Return [x, y] of the center of cell containing provided text 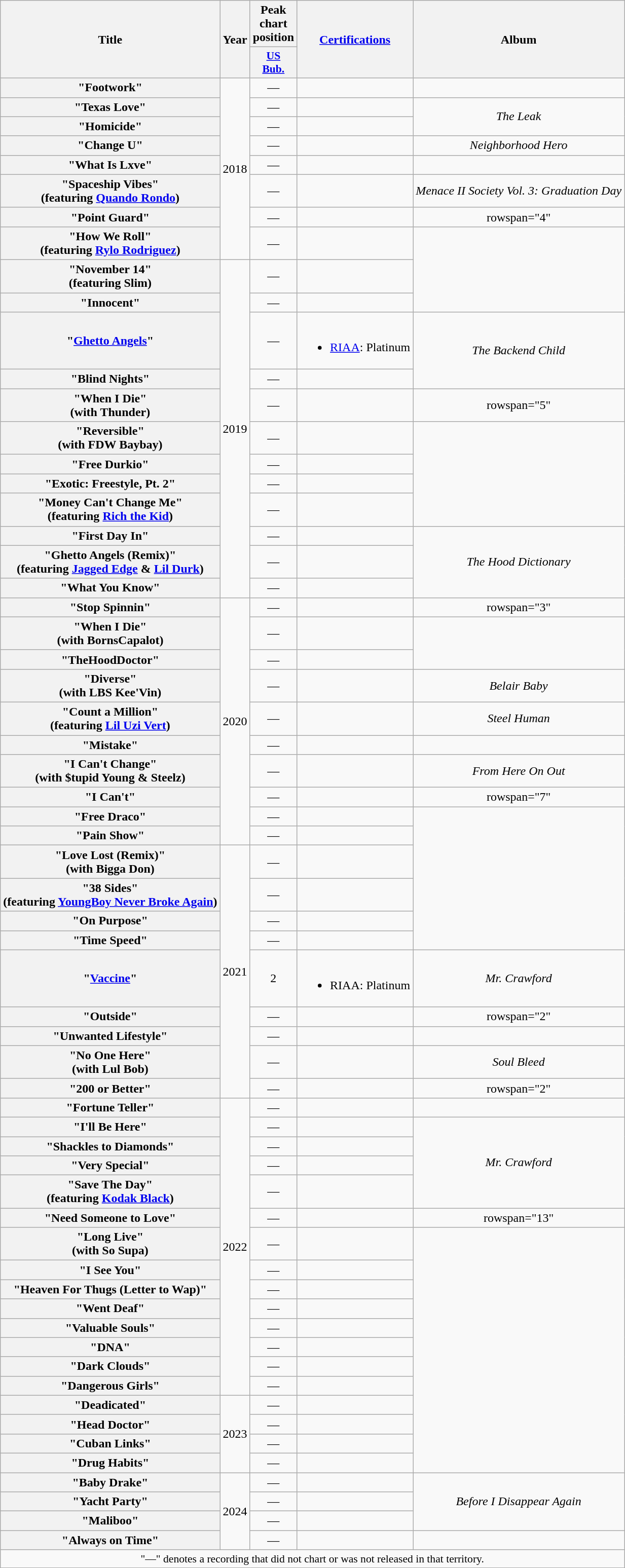
"Texas Love" [111, 107]
"Time Speed" [111, 940]
"Drug Habits" [111, 1463]
2023 [235, 1434]
"Save The Day"(featuring Kodak Black) [111, 1192]
"Free Durkio" [111, 464]
2024 [235, 1511]
2021 [235, 972]
"When I Die"(with BornsCapalot) [111, 633]
Soul Bleed [519, 1062]
"I Can't Change"(with $tupid Young & Steelz) [111, 771]
"Pain Show" [111, 836]
The Leak [519, 117]
Peak chart position [273, 24]
"November 14"(featuring Slim) [111, 276]
"Diverse"(with LBS Kee'Vin) [111, 685]
Title [111, 40]
"Stop Spinnin" [111, 607]
"What You Know" [111, 588]
Year [235, 40]
"Cuban Links" [111, 1443]
"Innocent" [111, 303]
"When I Die"(with Thunder) [111, 405]
Menace II Society Vol. 3: Graduation Day [519, 191]
2 [273, 978]
"Mistake" [111, 744]
"Change U" [111, 145]
"Spaceship Vibes"(featuring Quando Rondo) [111, 191]
"Homicide" [111, 126]
"Went Deaf" [111, 1309]
"38 Sides"(featuring YoungBoy Never Broke Again) [111, 895]
From Here On Out [519, 771]
"Long Live"(with So Supa) [111, 1244]
The Backend Child [519, 351]
USBub. [273, 63]
"Baby Drake" [111, 1482]
"Yacht Party" [111, 1502]
"Exotic: Freestyle, Pt. 2" [111, 483]
"200 or Better" [111, 1088]
"No One Here"(with Lul Bob) [111, 1062]
"Dark Clouds" [111, 1366]
"Outside" [111, 1017]
"Love Lost (Remix)"(with Bigga Don) [111, 862]
"First Day In" [111, 536]
"Shackles to Diamonds" [111, 1146]
"Blind Nights" [111, 379]
Neighborhood Hero [519, 145]
2018 [235, 169]
"—" denotes a recording that did not chart or was not released in that territory. [312, 1559]
"On Purpose" [111, 921]
"Very Special" [111, 1166]
rowspan="7" [519, 797]
"I'll Be Here" [111, 1127]
rowspan="13" [519, 1218]
Album [519, 40]
"Maliboo" [111, 1521]
The Hood Dictionary [519, 562]
"Count a Million"(featuring Lil Uzi Vert) [111, 719]
Steel Human [519, 719]
"Money Can't Change Me"(featuring Rich the Kid) [111, 510]
2019 [235, 429]
Belair Baby [519, 685]
"Valuable Souls" [111, 1328]
"Free Draco" [111, 816]
Before I Disappear Again [519, 1502]
rowspan="5" [519, 405]
2022 [235, 1247]
"Heaven For Thugs (Letter to Wap)" [111, 1289]
"Deadicated" [111, 1405]
"I Can't" [111, 797]
"How We Roll"(featuring Rylo Rodriguez) [111, 243]
"Head Doctor" [111, 1424]
"TheHoodDoctor" [111, 659]
"Fortune Teller" [111, 1107]
Certifications [355, 40]
"Ghetto Angels" [111, 341]
"Always on Time" [111, 1540]
"Ghetto Angels (Remix)"(featuring Jagged Edge & Lil Durk) [111, 562]
"Need Someone to Love" [111, 1218]
"I See You" [111, 1270]
"Reversible"(with FDW Baybay) [111, 438]
"Dangerous Girls" [111, 1386]
"Vaccine" [111, 978]
rowspan="4" [519, 217]
2020 [235, 722]
"What Is Lxve" [111, 165]
"Footwork" [111, 88]
rowspan="3" [519, 607]
"Point Guard" [111, 217]
"Unwanted Lifestyle" [111, 1036]
"DNA" [111, 1347]
